Output the (x, y) coordinate of the center of the cell containing the given text.  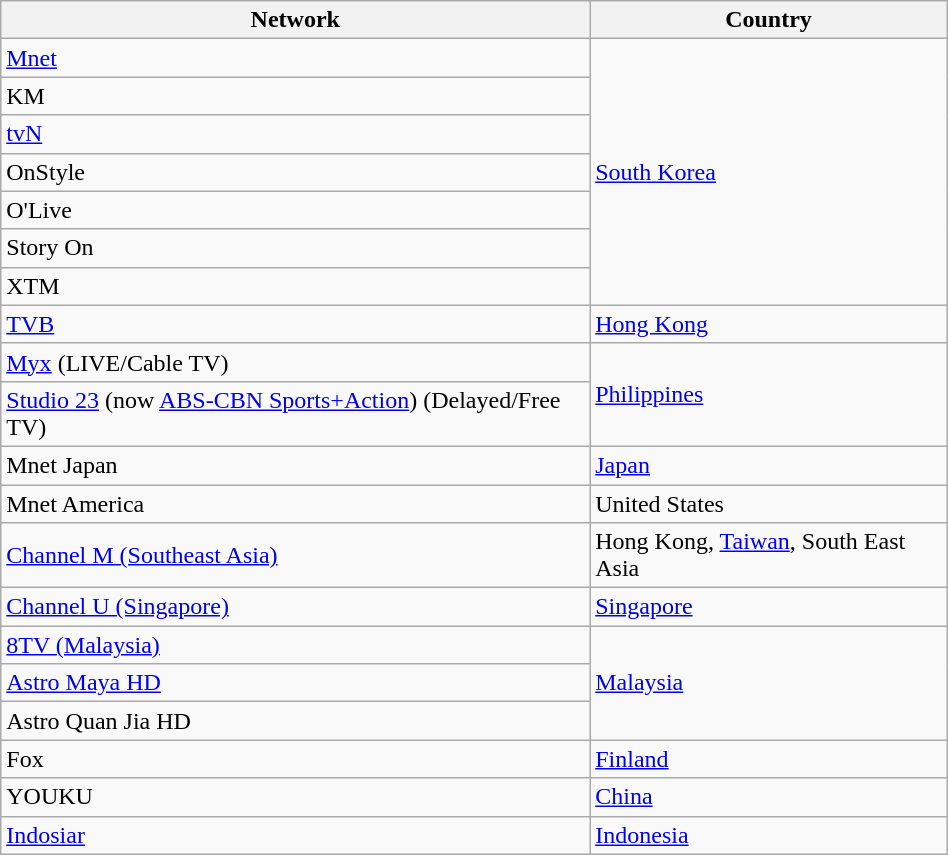
OnStyle (296, 172)
TVB (296, 324)
tvN (296, 134)
Japan (769, 465)
South Korea (769, 172)
Channel U (Singapore) (296, 607)
KM (296, 96)
Mnet America (296, 503)
O'Live (296, 210)
YOUKU (296, 797)
Indosiar (296, 835)
Studio 23 (now ABS-CBN Sports+Action) (Delayed/Free TV) (296, 414)
China (769, 797)
Channel M (Southeast Asia) (296, 556)
Mnet (296, 58)
Mnet Japan (296, 465)
Finland (769, 759)
Indonesia (769, 835)
Fox (296, 759)
Hong Kong, Taiwan, South East Asia (769, 556)
Singapore (769, 607)
United States (769, 503)
Astro Maya HD (296, 683)
Hong Kong (769, 324)
Network (296, 20)
Astro Quan Jia HD (296, 721)
Country (769, 20)
Story On (296, 248)
XTM (296, 286)
Malaysia (769, 683)
8TV (Malaysia) (296, 645)
Philippines (769, 394)
Myx (LIVE/Cable TV) (296, 362)
